Search for the cell housing the specified text and yield its [x, y] center coordinate. 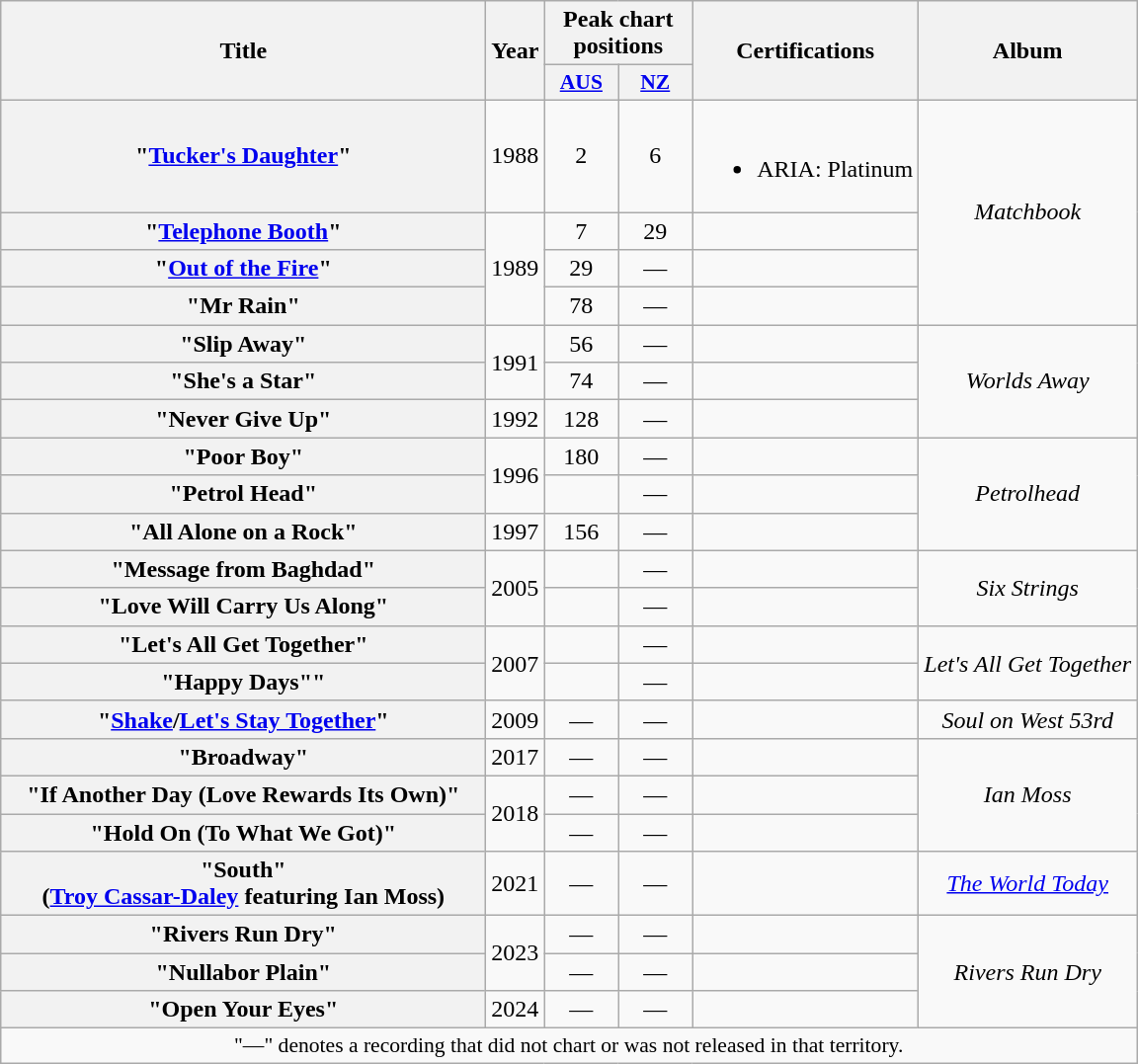
"She's a Star" [243, 381]
ARIA: Platinum [806, 156]
2023 [516, 953]
Petrolhead [1027, 494]
Ian Moss [1027, 794]
"Happy Days"" [243, 682]
"South"(Troy Cassar-Daley featuring Ian Moss) [243, 883]
Title [243, 51]
"Out of the Fire" [243, 269]
"Love Will Carry Us Along" [243, 607]
"Rivers Run Dry" [243, 935]
180 [581, 456]
"Petrol Head" [243, 494]
"Poor Boy" [243, 456]
Peak chart positions [618, 34]
The World Today [1027, 883]
"Slip Away" [243, 344]
Year [516, 51]
"Let's All Get Together" [243, 644]
128 [581, 419]
2021 [516, 883]
Album [1027, 51]
1988 [516, 156]
Let's All Get Together [1027, 663]
"Telephone Booth" [243, 230]
"Open Your Eyes" [243, 1010]
Certifications [806, 51]
"Mr Rain" [243, 306]
156 [581, 532]
AUS [581, 83]
2017 [516, 757]
NZ [656, 83]
2 [581, 156]
1992 [516, 419]
Rivers Run Dry [1027, 972]
Worlds Away [1027, 381]
"—" denotes a recording that did not chart or was not released in that territory. [569, 1046]
"Message from Baghdad" [243, 569]
"Broadway" [243, 757]
2009 [516, 719]
"Never Give Up" [243, 419]
1996 [516, 475]
74 [581, 381]
"All Alone on a Rock" [243, 532]
"Hold On (To What We Got)" [243, 833]
2024 [516, 1010]
6 [656, 156]
1989 [516, 268]
2018 [516, 813]
"Tucker's Daughter" [243, 156]
Soul on West 53rd [1027, 719]
"Shake/Let's Stay Together" [243, 719]
1991 [516, 363]
56 [581, 344]
Six Strings [1027, 588]
"Nullabor Plain" [243, 972]
7 [581, 230]
78 [581, 306]
2007 [516, 663]
1997 [516, 532]
2005 [516, 588]
"If Another Day (Love Rewards Its Own)" [243, 794]
Matchbook [1027, 211]
